Pinpoint the cell where the given text exists, returning its (x, y) midpoint coordinate. 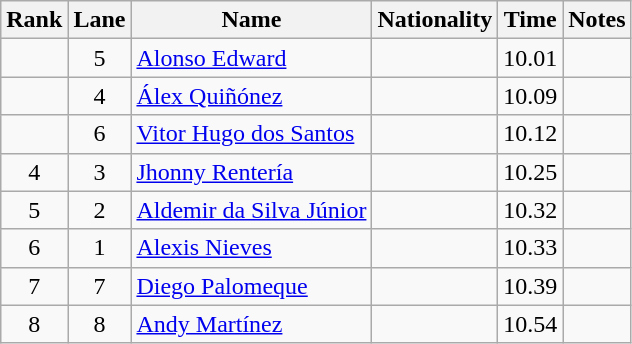
10.39 (530, 286)
Andy Martínez (252, 324)
Álex Quiñónez (252, 96)
Diego Palomeque (252, 286)
10.32 (530, 210)
Aldemir da Silva Júnior (252, 210)
Vitor Hugo dos Santos (252, 134)
3 (100, 172)
1 (100, 248)
Lane (100, 20)
Nationality (435, 20)
10.25 (530, 172)
10.33 (530, 248)
Rank (34, 20)
10.54 (530, 324)
10.12 (530, 134)
Name (252, 20)
Jhonny Rentería (252, 172)
Time (530, 20)
Alonso Edward (252, 58)
10.09 (530, 96)
Notes (597, 20)
10.01 (530, 58)
2 (100, 210)
Alexis Nieves (252, 248)
